Output the [x, y] coordinate of the center of the cell containing the given text.  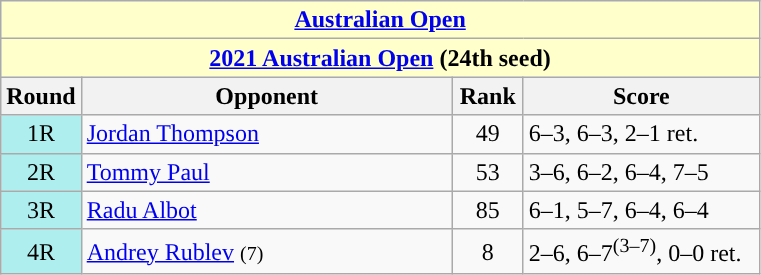
Andrey Rublev (7) [266, 252]
Opponent [266, 96]
85 [488, 210]
Jordan Thompson [266, 134]
2R [41, 172]
6–1, 5–7, 6–4, 6–4 [641, 210]
Score [641, 96]
8 [488, 252]
4R [41, 252]
3–6, 6–2, 6–4, 7–5 [641, 172]
3R [41, 210]
Round [41, 96]
2–6, 6–7(3–7), 0–0 ret. [641, 252]
Tommy Paul [266, 172]
Radu Albot [266, 210]
Rank [488, 96]
49 [488, 134]
1R [41, 134]
6–3, 6–3, 2–1 ret. [641, 134]
Australian Open [380, 20]
53 [488, 172]
2021 Australian Open (24th seed) [380, 58]
